Capture the cell that displays the provided text and extract its [x, y] central coordinate. 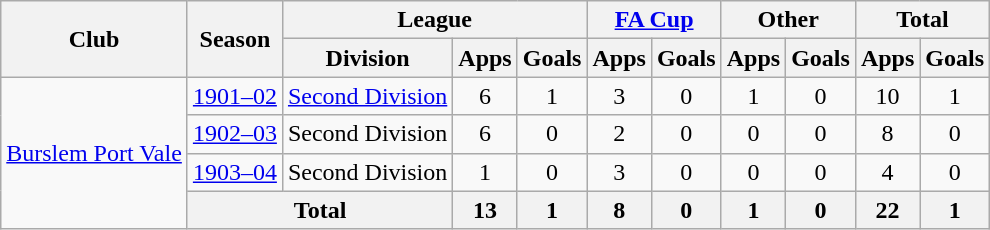
1901–02 [234, 96]
Other [788, 20]
Division [367, 58]
Season [234, 39]
League [434, 20]
1903–04 [234, 172]
FA Cup [654, 20]
Club [94, 39]
2 [619, 134]
22 [887, 210]
1902–03 [234, 134]
13 [485, 210]
4 [887, 172]
10 [887, 96]
Burslem Port Vale [94, 153]
